Find where the given text appears and provide that cell's center as [x, y] coordinate. 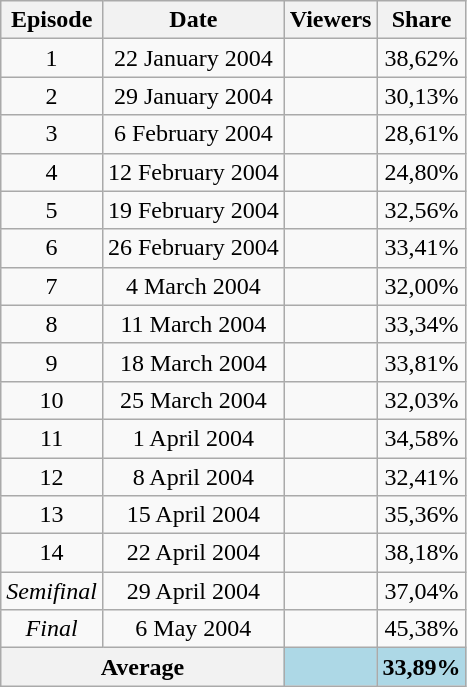
33,81% [422, 362]
26 February 2004 [193, 248]
7 [52, 286]
33,34% [422, 324]
45,38% [422, 629]
32,41% [422, 477]
Date [193, 20]
15 April 2004 [193, 515]
12 February 2004 [193, 172]
24,80% [422, 172]
29 January 2004 [193, 96]
8 [52, 324]
19 February 2004 [193, 210]
Episode [52, 20]
37,04% [422, 591]
1 [52, 58]
Semifinal [52, 591]
33,89% [422, 667]
29 April 2004 [193, 591]
6 May 2004 [193, 629]
6 [52, 248]
5 [52, 210]
Share [422, 20]
13 [52, 515]
38,62% [422, 58]
32,00% [422, 286]
8 April 2004 [193, 477]
3 [52, 134]
34,58% [422, 438]
35,36% [422, 515]
28,61% [422, 134]
6 February 2004 [193, 134]
2 [52, 96]
Viewers [330, 20]
18 March 2004 [193, 362]
Average [142, 667]
12 [52, 477]
33,41% [422, 248]
Final [52, 629]
4 March 2004 [193, 286]
14 [52, 553]
1 April 2004 [193, 438]
38,18% [422, 553]
32,03% [422, 400]
4 [52, 172]
25 March 2004 [193, 400]
9 [52, 362]
30,13% [422, 96]
11 [52, 438]
32,56% [422, 210]
22 January 2004 [193, 58]
11 March 2004 [193, 324]
22 April 2004 [193, 553]
10 [52, 400]
